Locate the cell with the specified text and output its (X, Y) center coordinate. 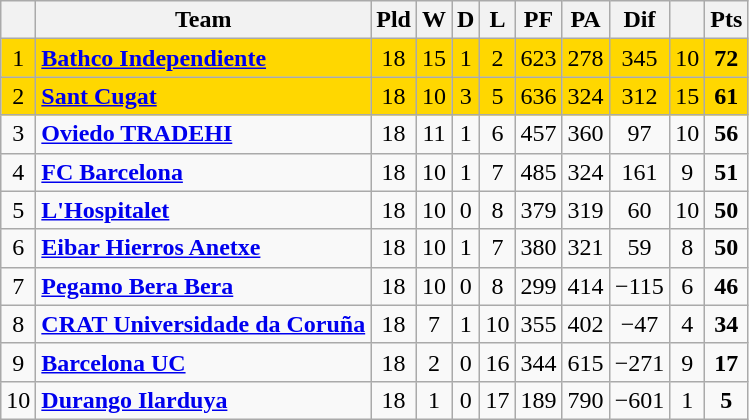
402 (586, 324)
PF (538, 20)
59 (640, 248)
34 (726, 324)
51 (726, 172)
615 (586, 362)
360 (586, 134)
355 (538, 324)
Bathco Independiente (204, 58)
56 (726, 134)
319 (586, 210)
379 (538, 210)
PA (586, 20)
345 (640, 58)
380 (538, 248)
Pts (726, 20)
97 (640, 134)
161 (640, 172)
Oviedo TRADEHI (204, 134)
11 (434, 134)
72 (726, 58)
CRAT Universidade da Coruña (204, 324)
L'Hospitalet (204, 210)
Eibar Hierros Anetxe (204, 248)
W (434, 20)
16 (498, 362)
Pegamo Bera Bera (204, 286)
636 (538, 96)
Durango Ilarduya (204, 400)
344 (538, 362)
321 (586, 248)
189 (538, 400)
−601 (640, 400)
L (498, 20)
790 (586, 400)
60 (640, 210)
Team (204, 20)
Sant Cugat (204, 96)
−47 (640, 324)
D (466, 20)
485 (538, 172)
312 (640, 96)
46 (726, 286)
−271 (640, 362)
414 (586, 286)
61 (726, 96)
−115 (640, 286)
Pld (394, 20)
FC Barcelona (204, 172)
299 (538, 286)
Barcelona UC (204, 362)
278 (586, 58)
Dif (640, 20)
623 (538, 58)
457 (538, 134)
